Capture the cell that displays the provided text and extract its [x, y] central coordinate. 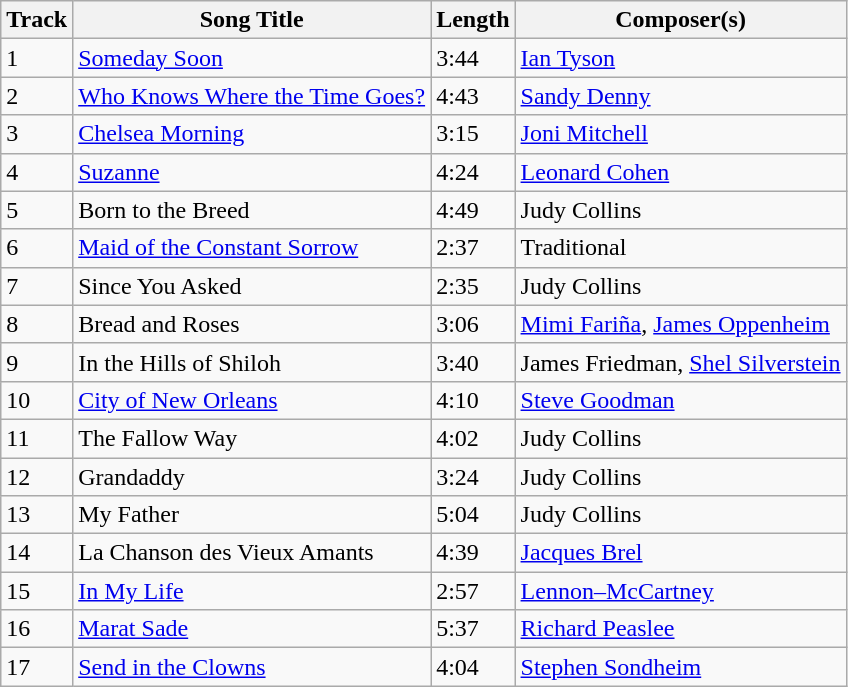
14 [37, 553]
James Friedman, Shel Silverstein [680, 362]
12 [37, 477]
Maid of the Constant Sorrow [252, 248]
Suzanne [252, 172]
2:57 [473, 591]
3:06 [473, 324]
3:24 [473, 477]
17 [37, 667]
1 [37, 58]
3:44 [473, 58]
4:43 [473, 96]
4:24 [473, 172]
Sandy Denny [680, 96]
4:04 [473, 667]
Joni Mitchell [680, 134]
Steve Goodman [680, 400]
Lennon–McCartney [680, 591]
Jacques Brel [680, 553]
4:02 [473, 438]
Length [473, 20]
In My Life [252, 591]
10 [37, 400]
11 [37, 438]
4:39 [473, 553]
4:10 [473, 400]
2 [37, 96]
5:37 [473, 629]
13 [37, 515]
The Fallow Way [252, 438]
City of New Orleans [252, 400]
Song Title [252, 20]
Grandaddy [252, 477]
Marat Sade [252, 629]
7 [37, 286]
Chelsea Morning [252, 134]
4:49 [473, 210]
Composer(s) [680, 20]
16 [37, 629]
Bread and Roses [252, 324]
9 [37, 362]
Stephen Sondheim [680, 667]
Send in the Clowns [252, 667]
5 [37, 210]
15 [37, 591]
Ian Tyson [680, 58]
3:40 [473, 362]
3:15 [473, 134]
6 [37, 248]
In the Hills of Shiloh [252, 362]
Who Knows Where the Time Goes? [252, 96]
8 [37, 324]
3 [37, 134]
Mimi Fariña, James Oppenheim [680, 324]
2:37 [473, 248]
4 [37, 172]
Track [37, 20]
Richard Peaslee [680, 629]
La Chanson des Vieux Amants [252, 553]
My Father [252, 515]
Someday Soon [252, 58]
Traditional [680, 248]
5:04 [473, 515]
2:35 [473, 286]
Since You Asked [252, 286]
Leonard Cohen [680, 172]
Born to the Breed [252, 210]
